Return the [x, y] coordinate for the center point of the cell that contains the specified text.  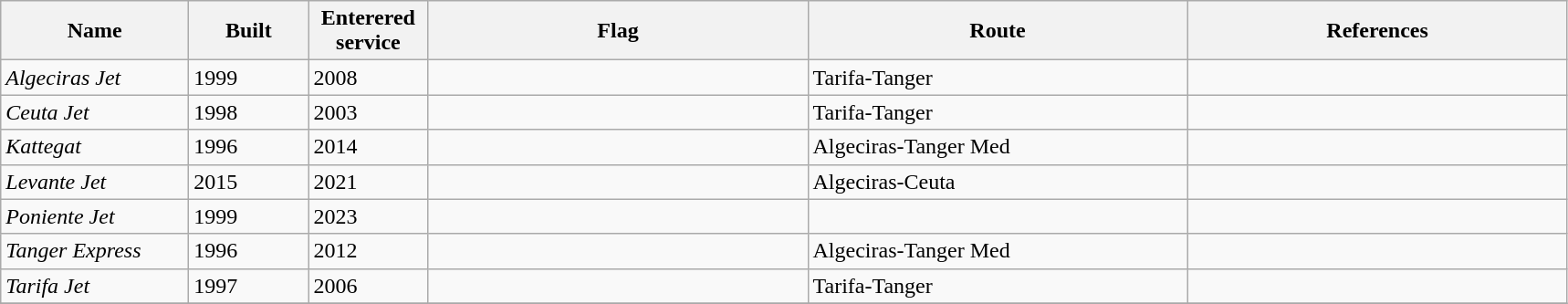
Algeciras-Ceuta [998, 182]
Tarifa Jet [95, 286]
2012 [369, 251]
References [1377, 31]
2008 [369, 78]
Flag [618, 31]
Kattegat [95, 147]
2021 [369, 182]
2003 [369, 112]
2006 [369, 286]
2014 [369, 147]
1997 [248, 286]
Tanger Express [95, 251]
Name [95, 31]
2015 [248, 182]
2023 [369, 216]
Built [248, 31]
Route [998, 31]
Levante Jet [95, 182]
Ceuta Jet [95, 112]
Poniente Jet [95, 216]
Algeciras Jet [95, 78]
Enterered service [369, 31]
1998 [248, 112]
